Provide the [X, Y] coordinate of the cell's center where the given text is located.  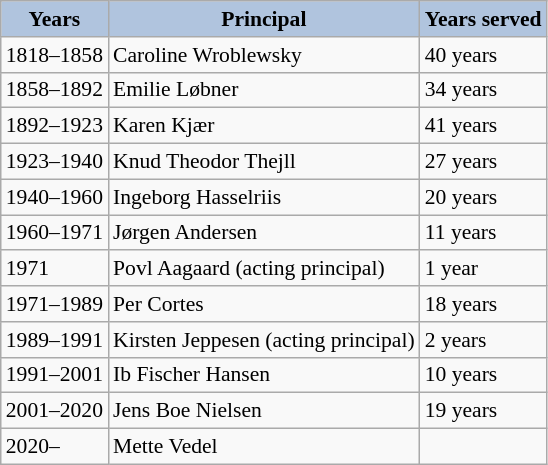
19 years [484, 411]
1971–1989 [54, 304]
1940–1960 [54, 197]
1923–1940 [54, 162]
Knud Theodor Thejll [264, 162]
Principal [264, 19]
1892–1923 [54, 126]
Jens Boe Nielsen [264, 411]
Kirsten Jeppesen (acting principal) [264, 340]
1989–1991 [54, 340]
27 years [484, 162]
Years [54, 19]
41 years [484, 126]
Karen Kjær [264, 126]
2 years [484, 340]
Ingeborg Hasselriis [264, 197]
2020– [54, 447]
1991–2001 [54, 375]
Jørgen Andersen [264, 233]
Caroline Wroblewsky [264, 55]
1 year [484, 269]
Years served [484, 19]
Mette Vedel [264, 447]
1971 [54, 269]
Povl Aagaard (acting principal) [264, 269]
11 years [484, 233]
Ib Fischer Hansen [264, 375]
20 years [484, 197]
1858–1892 [54, 90]
1960–1971 [54, 233]
40 years [484, 55]
Emilie Løbner [264, 90]
Per Cortes [264, 304]
1818–1858 [54, 55]
34 years [484, 90]
10 years [484, 375]
18 years [484, 304]
2001–2020 [54, 411]
